Detect which cell encompasses the target text, then output its (x, y) center coordinate. 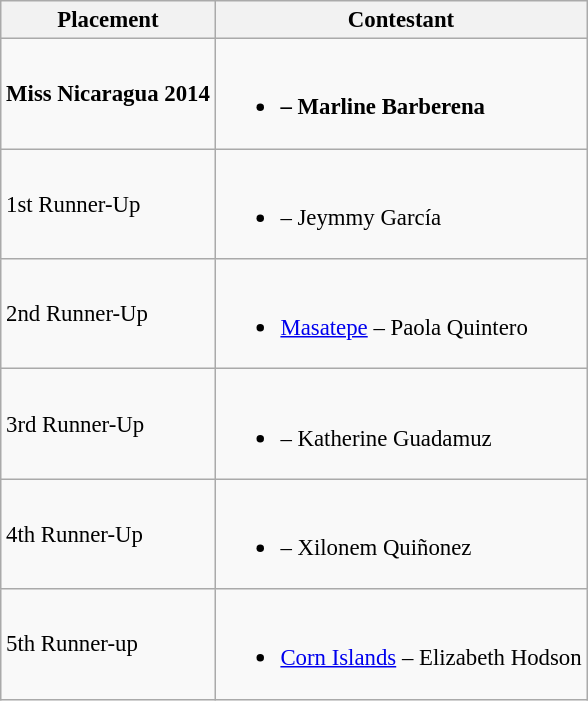
4th Runner-Up (108, 534)
Contestant (401, 20)
Placement (108, 20)
1st Runner-Up (108, 204)
– Jeymmy García (401, 204)
2nd Runner-Up (108, 314)
3rd Runner-Up (108, 424)
– Marline Barberena (401, 94)
– Xilonem Quiñonez (401, 534)
Miss Nicaragua 2014 (108, 94)
5th Runner-up (108, 644)
– Katherine Guadamuz (401, 424)
Masatepe – Paola Quintero (401, 314)
Corn Islands – Elizabeth Hodson (401, 644)
